Locate the cell with the specified text and output its (X, Y) center coordinate. 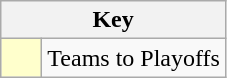
Teams to Playoffs (134, 58)
Key (114, 20)
